Identify which cell holds the provided text, then report its (x, y) central coordinate. 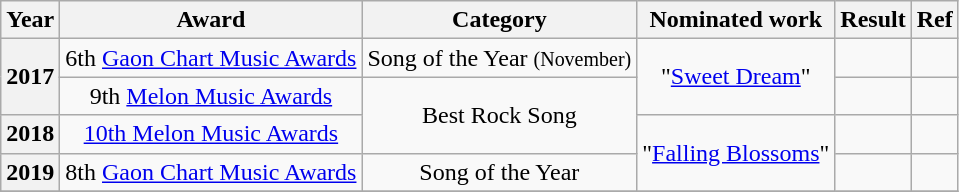
Nominated work (736, 20)
2017 (30, 77)
9th Melon Music Awards (211, 96)
2018 (30, 134)
Song of the Year (November) (500, 58)
10th Melon Music Awards (211, 134)
Year (30, 20)
Award (211, 20)
"Sweet Dream" (736, 77)
2019 (30, 172)
8th Gaon Chart Music Awards (211, 172)
Ref (934, 20)
6th Gaon Chart Music Awards (211, 58)
Best Rock Song (500, 115)
Category (500, 20)
Song of the Year (500, 172)
Result (873, 20)
"Falling Blossoms" (736, 153)
